For the text-containing cell, return its midpoint in (x, y) coordinate format. 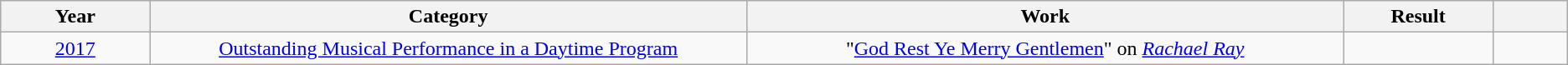
Result (1418, 17)
2017 (75, 48)
"God Rest Ye Merry Gentlemen" on Rachael Ray (1045, 48)
Outstanding Musical Performance in a Daytime Program (449, 48)
Work (1045, 17)
Year (75, 17)
Category (449, 17)
